Search for the cell housing the specified text and yield its [X, Y] center coordinate. 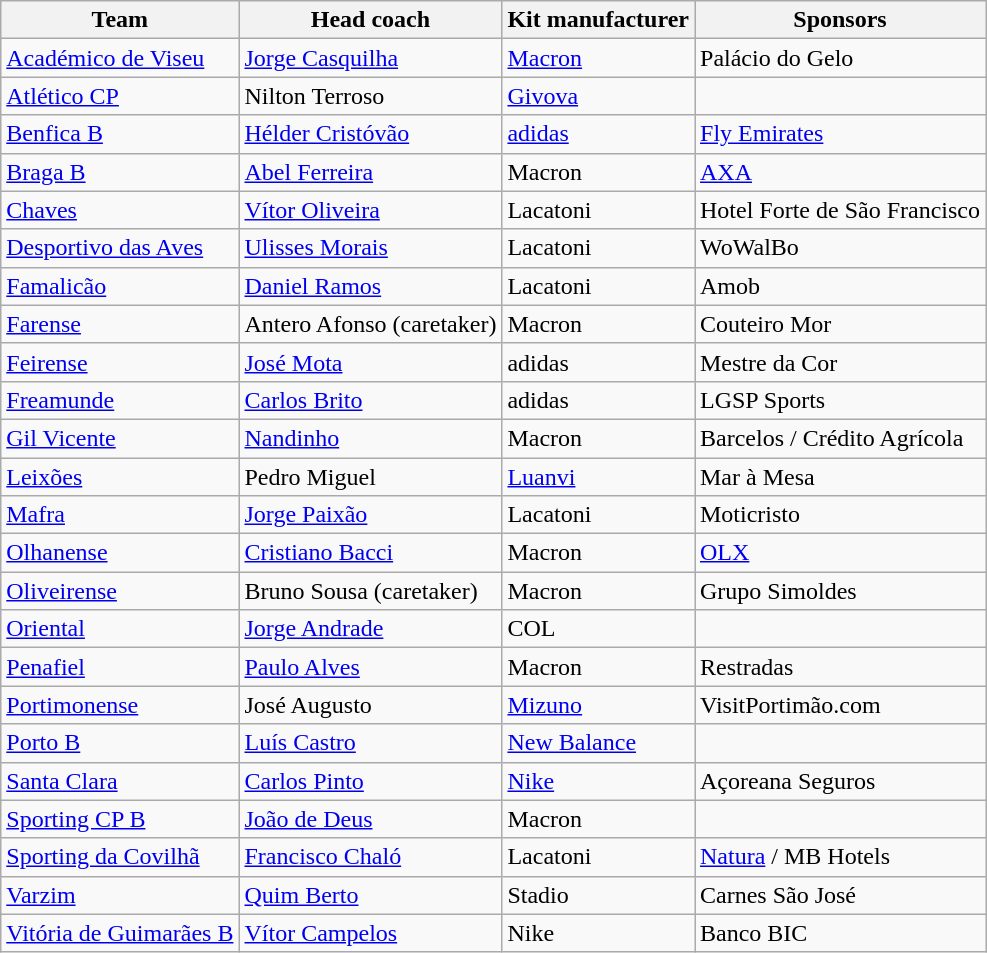
Bruno Sousa (caretaker) [370, 591]
Mafra [120, 515]
Açoreana Seguros [840, 781]
Banco BIC [840, 933]
Luís Castro [370, 743]
José Augusto [370, 705]
Luanvi [598, 477]
Leixões [120, 477]
Team [120, 20]
Cristiano Bacci [370, 553]
Sporting CP B [120, 819]
Portimonense [120, 705]
Famalicão [120, 286]
Moticristo [840, 515]
Carlos Pinto [370, 781]
Jorge Andrade [370, 629]
Stadio [598, 895]
Chaves [120, 210]
Freamunde [120, 400]
Vítor Oliveira [370, 210]
Jorge Casquilha [370, 58]
AXA [840, 172]
Mestre da Cor [840, 362]
Daniel Ramos [370, 286]
Restradas [840, 667]
Santa Clara [120, 781]
Antero Afonso (caretaker) [370, 324]
Sporting da Covilhã [120, 857]
Nandinho [370, 438]
Penafiel [120, 667]
Abel Ferreira [370, 172]
Grupo Simoldes [840, 591]
Carlos Brito [370, 400]
COL [598, 629]
Atlético CP [120, 96]
Vítor Campelos [370, 933]
WoWalBo [840, 248]
VisitPortimão.com [840, 705]
Vitória de Guimarães B [120, 933]
Gil Vicente [120, 438]
Head coach [370, 20]
LGSP Sports [840, 400]
Hotel Forte de São Francisco [840, 210]
Sponsors [840, 20]
Fly Emirates [840, 134]
New Balance [598, 743]
Porto B [120, 743]
Académico de Viseu [120, 58]
Paulo Alves [370, 667]
Mizuno [598, 705]
Pedro Miguel [370, 477]
João de Deus [370, 819]
Carnes São José [840, 895]
Desportivo das Aves [120, 248]
Francisco Chaló [370, 857]
José Mota [370, 362]
Jorge Paixão [370, 515]
Benfica B [120, 134]
Nilton Terroso [370, 96]
OLX [840, 553]
Braga B [120, 172]
Natura / MB Hotels [840, 857]
Quim Berto [370, 895]
Couteiro Mor [840, 324]
Olhanense [120, 553]
Mar à Mesa [840, 477]
Palácio do Gelo [840, 58]
Amob [840, 286]
Varzim [120, 895]
Kit manufacturer [598, 20]
Givova [598, 96]
Hélder Cristóvão [370, 134]
Ulisses Morais [370, 248]
Barcelos / Crédito Agrícola [840, 438]
Oliveirense [120, 591]
Oriental [120, 629]
Farense [120, 324]
Feirense [120, 362]
